Return (x, y) of the center of cell containing provided text 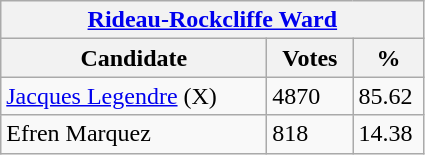
Jacques Legendre (X) (134, 96)
Candidate (134, 58)
% (388, 58)
14.38 (388, 134)
Efren Marquez (134, 134)
4870 (310, 96)
818 (310, 134)
Votes (310, 58)
85.62 (388, 96)
Rideau-Rockcliffe Ward (212, 20)
